Identify which cell holds the provided text, then report its (X, Y) central coordinate. 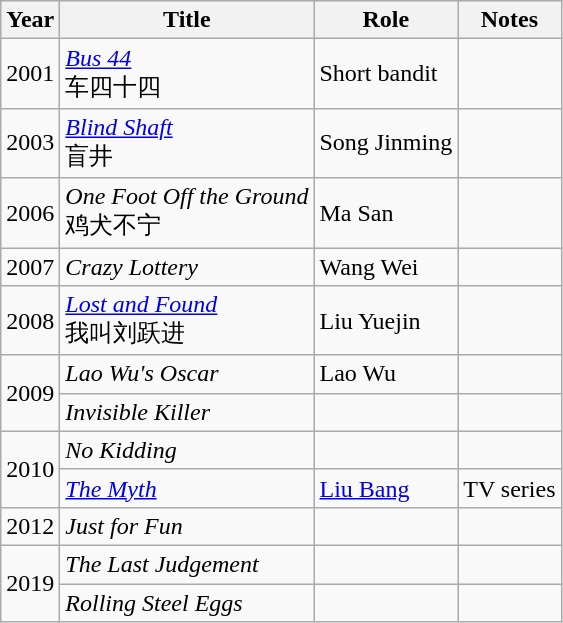
The Last Judgement (187, 564)
Role (386, 20)
Notes (510, 20)
Short bandit (386, 74)
Year (30, 20)
Just for Fun (187, 526)
2019 (30, 583)
Liu Bang (386, 488)
Wang Wei (386, 267)
TV series (510, 488)
Lost and Found我叫刘跃进 (187, 321)
Lao Wu (386, 374)
Liu Yuejin (386, 321)
2010 (30, 469)
Invisible Killer (187, 412)
2007 (30, 267)
2001 (30, 74)
The Myth (187, 488)
2012 (30, 526)
Bus 44车四十四 (187, 74)
2006 (30, 213)
Ma San (386, 213)
2009 (30, 393)
Blind Shaft盲井 (187, 143)
2008 (30, 321)
No Kidding (187, 450)
Rolling Steel Eggs (187, 603)
Title (187, 20)
Crazy Lottery (187, 267)
Lao Wu's Oscar (187, 374)
Song Jinming (386, 143)
2003 (30, 143)
One Foot Off the Ground鸡犬不宁 (187, 213)
